Provide the [X, Y] coordinate of the cell's center where the given text is located.  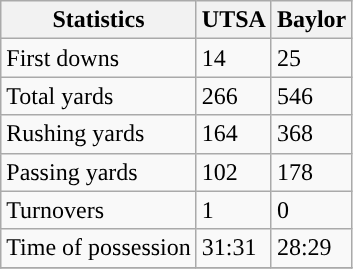
Baylor [311, 20]
25 [311, 58]
266 [234, 96]
Total yards [99, 96]
546 [311, 96]
UTSA [234, 20]
First downs [99, 58]
Rushing yards [99, 134]
102 [234, 172]
164 [234, 134]
28:29 [311, 248]
368 [311, 134]
0 [311, 210]
Time of possession [99, 248]
178 [311, 172]
1 [234, 210]
14 [234, 58]
31:31 [234, 248]
Statistics [99, 20]
Turnovers [99, 210]
Passing yards [99, 172]
